Provide the (X, Y) coordinate of the cell's center where the given text is located.  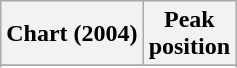
Peakposition (189, 34)
Chart (2004) (72, 34)
